For the text-containing cell, return its midpoint in [x, y] coordinate format. 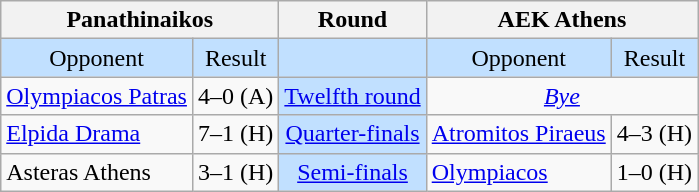
Atromitos Piraeus [518, 134]
7–1 (H) [235, 134]
4–3 (H) [654, 134]
Panathinaikos [140, 20]
Semi-finals [352, 172]
1–0 (H) [654, 172]
AEK Athens [562, 20]
4–0 (A) [235, 96]
Twelfth round [352, 96]
Quarter-finals [352, 134]
Asteras Athens [97, 172]
Olympiacos Patras [97, 96]
Bye [562, 96]
Round [352, 20]
Olympiacos [518, 172]
Elpida Drama [97, 134]
3–1 (H) [235, 172]
